Locate the cell with the specified text and output its (x, y) center coordinate. 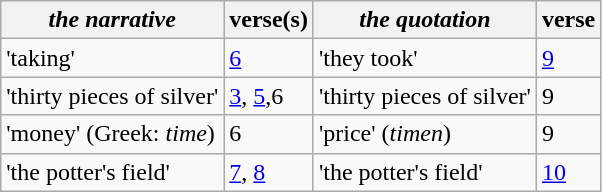
'taking' (112, 58)
7, 8 (269, 172)
the quotation (424, 20)
10 (568, 172)
the narrative (112, 20)
3, 5,6 (269, 96)
verse(s) (269, 20)
'they took' (424, 58)
verse (568, 20)
'money' (Greek: time) (112, 134)
'price' (timen) (424, 134)
